From the cell containing the given text, extract its center point as (X, Y) coordinate. 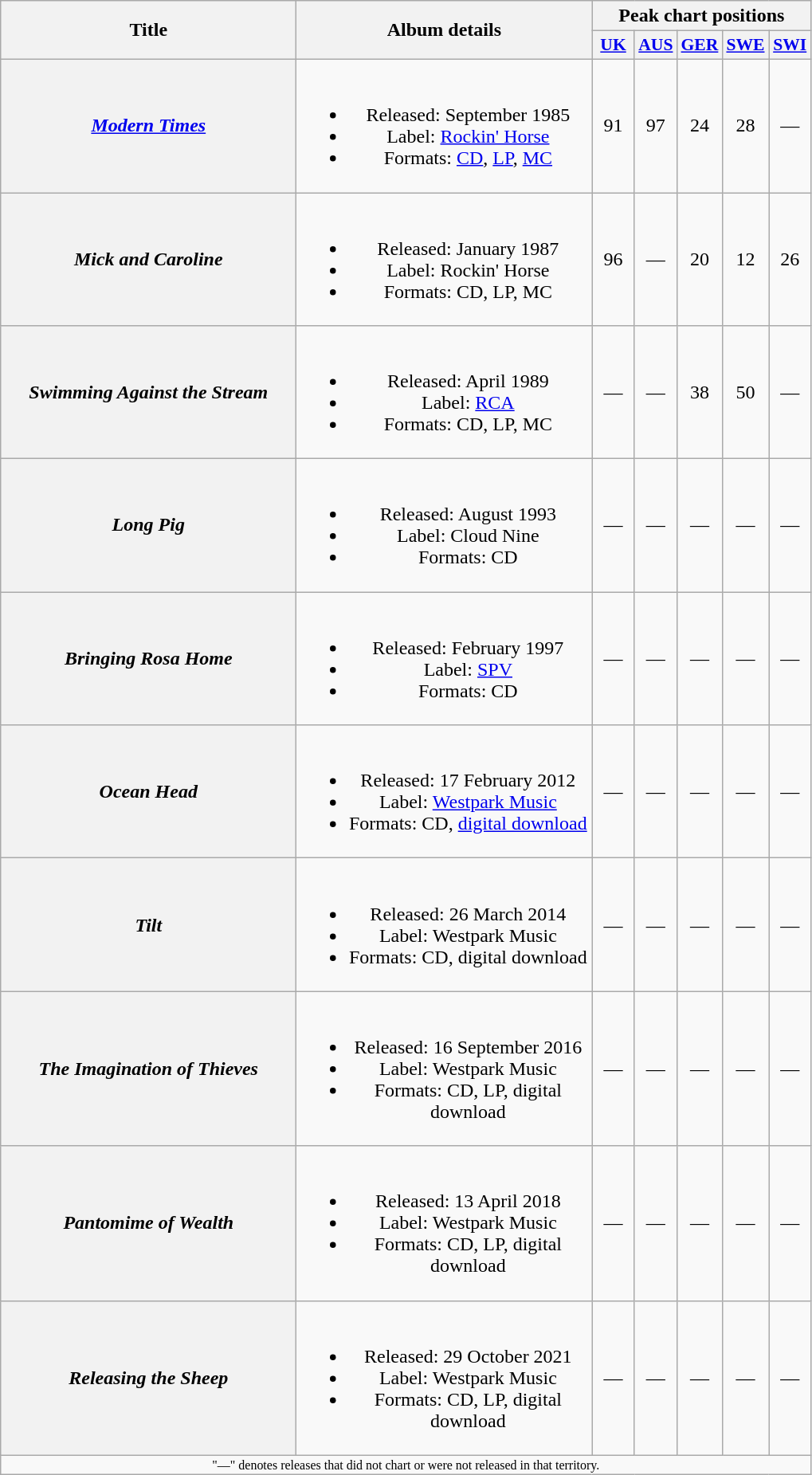
Modern Times (148, 126)
Bringing Rosa Home (148, 658)
Released: 17 February 2012Label: Westpark MusicFormats: CD, digital download (445, 792)
97 (655, 126)
Released: April 1989Label: RCAFormats: CD, LP, MC (445, 392)
SWI (790, 45)
Ocean Head (148, 792)
Peak chart positions (701, 16)
Mick and Caroline (148, 260)
Released: 29 October 2021Label: Westpark MusicFormats: CD, LP, digital download (445, 1378)
Long Pig (148, 526)
Swimming Against the Stream (148, 392)
24 (700, 126)
91 (614, 126)
96 (614, 260)
The Imagination of Thieves (148, 1069)
Released: 13 April 2018Label: Westpark MusicFormats: CD, LP, digital download (445, 1223)
GER (700, 45)
Releasing the Sheep (148, 1378)
Pantomime of Wealth (148, 1223)
38 (700, 392)
Released: 26 March 2014Label: Westpark MusicFormats: CD, digital download (445, 924)
UK (614, 45)
Title (148, 30)
"—" denotes releases that did not chart or were not released in that territory. (406, 1465)
12 (745, 260)
28 (745, 126)
Tilt (148, 924)
Album details (445, 30)
Released: September 1985Label: Rockin' HorseFormats: CD, LP, MC (445, 126)
26 (790, 260)
Released: February 1997Label: SPVFormats: CD (445, 658)
Released: 16 September 2016Label: Westpark MusicFormats: CD, LP, digital download (445, 1069)
20 (700, 260)
SWE (745, 45)
50 (745, 392)
Released: August 1993Label: Cloud NineFormats: CD (445, 526)
AUS (655, 45)
Released: January 1987Label: Rockin' HorseFormats: CD, LP, MC (445, 260)
